Output the (X, Y) coordinate of the center of the cell containing the given text.  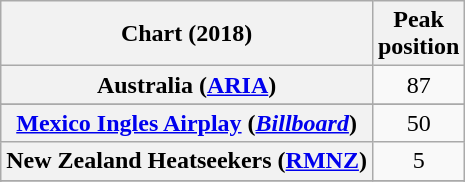
50 (418, 123)
New Zealand Heatseekers (RMNZ) (187, 161)
5 (418, 161)
87 (418, 85)
Peakposition (418, 34)
Mexico Ingles Airplay (Billboard) (187, 123)
Australia (ARIA) (187, 85)
Chart (2018) (187, 34)
